Identify which cell holds the provided text, then report its [x, y] central coordinate. 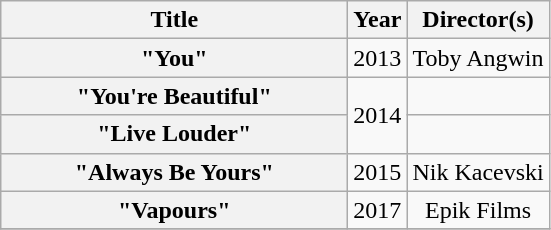
Toby Angwin [478, 58]
2014 [378, 115]
Nik Kacevski [478, 172]
2013 [378, 58]
"You" [174, 58]
"Always Be Yours" [174, 172]
Director(s) [478, 20]
"Live Louder" [174, 134]
"Vapours" [174, 210]
"You're Beautiful" [174, 96]
2017 [378, 210]
Title [174, 20]
2015 [378, 172]
Year [378, 20]
Epik Films [478, 210]
